From the cell containing the given text, extract its center point as (X, Y) coordinate. 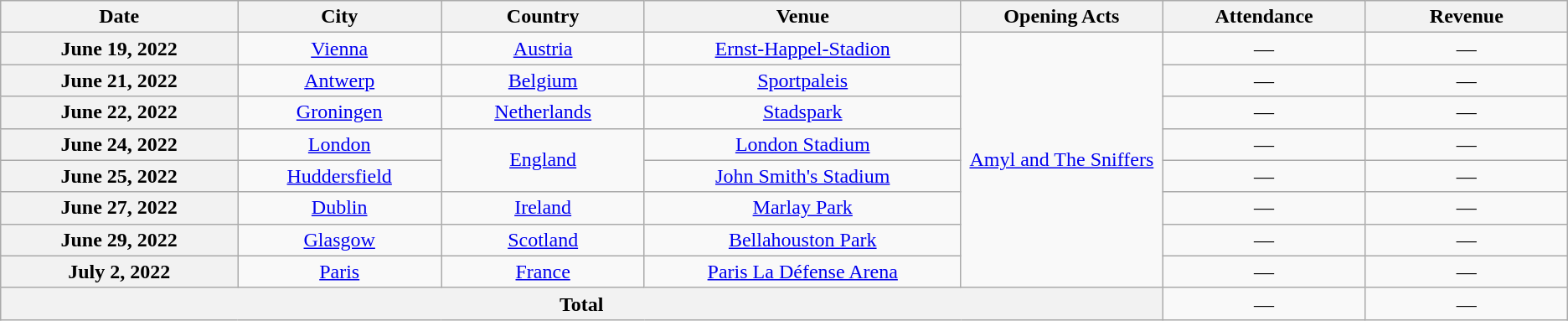
London Stadium (802, 144)
Venue (802, 17)
Attendance (1265, 17)
Paris La Défense Arena (802, 272)
Sportpaleis (802, 80)
Bellahouston Park (802, 240)
Ernst-Happel-Stadion (802, 49)
John Smith's Stadium (802, 176)
Country (543, 17)
England (543, 160)
Total (581, 303)
Belgium (543, 80)
July 2, 2022 (119, 272)
June 21, 2022 (119, 80)
Marlay Park (802, 208)
London (340, 144)
Stadspark (802, 112)
June 24, 2022 (119, 144)
Revenue (1466, 17)
Vienna (340, 49)
June 29, 2022 (119, 240)
June 25, 2022 (119, 176)
City (340, 17)
France (543, 272)
Date (119, 17)
Scotland (543, 240)
Groningen (340, 112)
Opening Acts (1062, 17)
Amyl and The Sniffers (1062, 160)
Ireland (543, 208)
Antwerp (340, 80)
Austria (543, 49)
June 19, 2022 (119, 49)
June 27, 2022 (119, 208)
Huddersfield (340, 176)
June 22, 2022 (119, 112)
Paris (340, 272)
Netherlands (543, 112)
Glasgow (340, 240)
Dublin (340, 208)
